Capture the cell that displays the provided text and extract its (x, y) central coordinate. 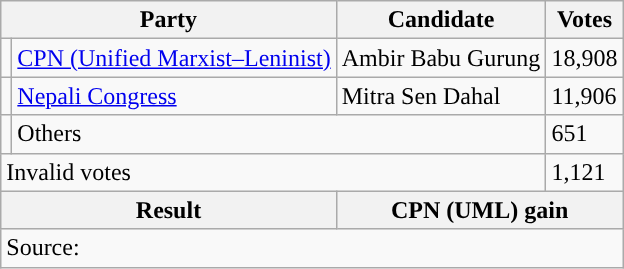
Party (168, 20)
11,906 (584, 96)
Votes (584, 20)
Result (168, 210)
Invalid votes (274, 172)
18,908 (584, 58)
Mitra Sen Dahal (441, 96)
651 (584, 134)
Candidate (441, 20)
Source: (312, 248)
Ambir Babu Gurung (441, 58)
Others (279, 134)
1,121 (584, 172)
Nepali Congress (174, 96)
CPN (UML) gain (480, 210)
CPN (Unified Marxist–Leninist) (174, 58)
